Output the [X, Y] coordinate of the center of the cell containing the given text.  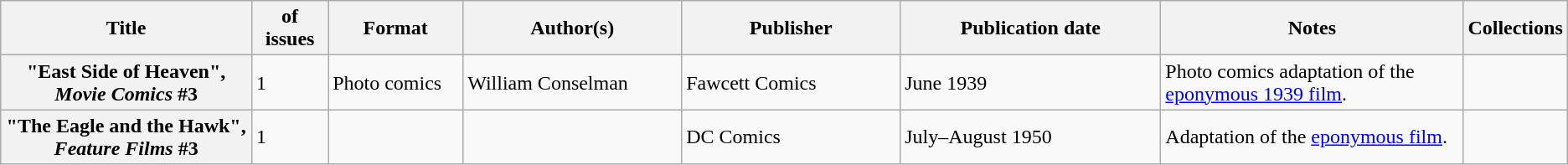
Collections [1515, 28]
"East Side of Heaven", Movie Comics #3 [126, 82]
Title [126, 28]
Publication date [1030, 28]
"The Eagle and the Hawk", Feature Films #3 [126, 137]
Photo comics adaptation of the eponymous 1939 film. [1312, 82]
DC Comics [791, 137]
Photo comics [395, 82]
July–August 1950 [1030, 137]
June 1939 [1030, 82]
Fawcett Comics [791, 82]
Author(s) [573, 28]
Notes [1312, 28]
Adaptation of the eponymous film. [1312, 137]
William Conselman [573, 82]
of issues [290, 28]
Format [395, 28]
Publisher [791, 28]
